From the cell containing the given text, extract its center point as [x, y] coordinate. 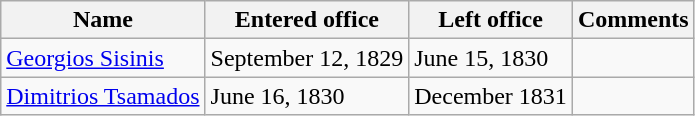
Dimitrios Tsamados [103, 96]
Georgios Sisinis [103, 58]
Left office [491, 20]
Name [103, 20]
June 15, 1830 [491, 58]
Entered office [307, 20]
Comments [633, 20]
June 16, 1830 [307, 96]
September 12, 1829 [307, 58]
December 1831 [491, 96]
